Determine the [X, Y] coordinate at the center of the cell enclosing the given text.  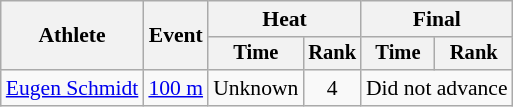
Final [437, 19]
Did not advance [437, 88]
Eugen Schmidt [72, 88]
100 m [176, 88]
Heat [284, 19]
Athlete [72, 36]
Unknown [256, 88]
4 [332, 88]
Event [176, 36]
